Provide the (X, Y) coordinate of the cell's center where the given text is located.  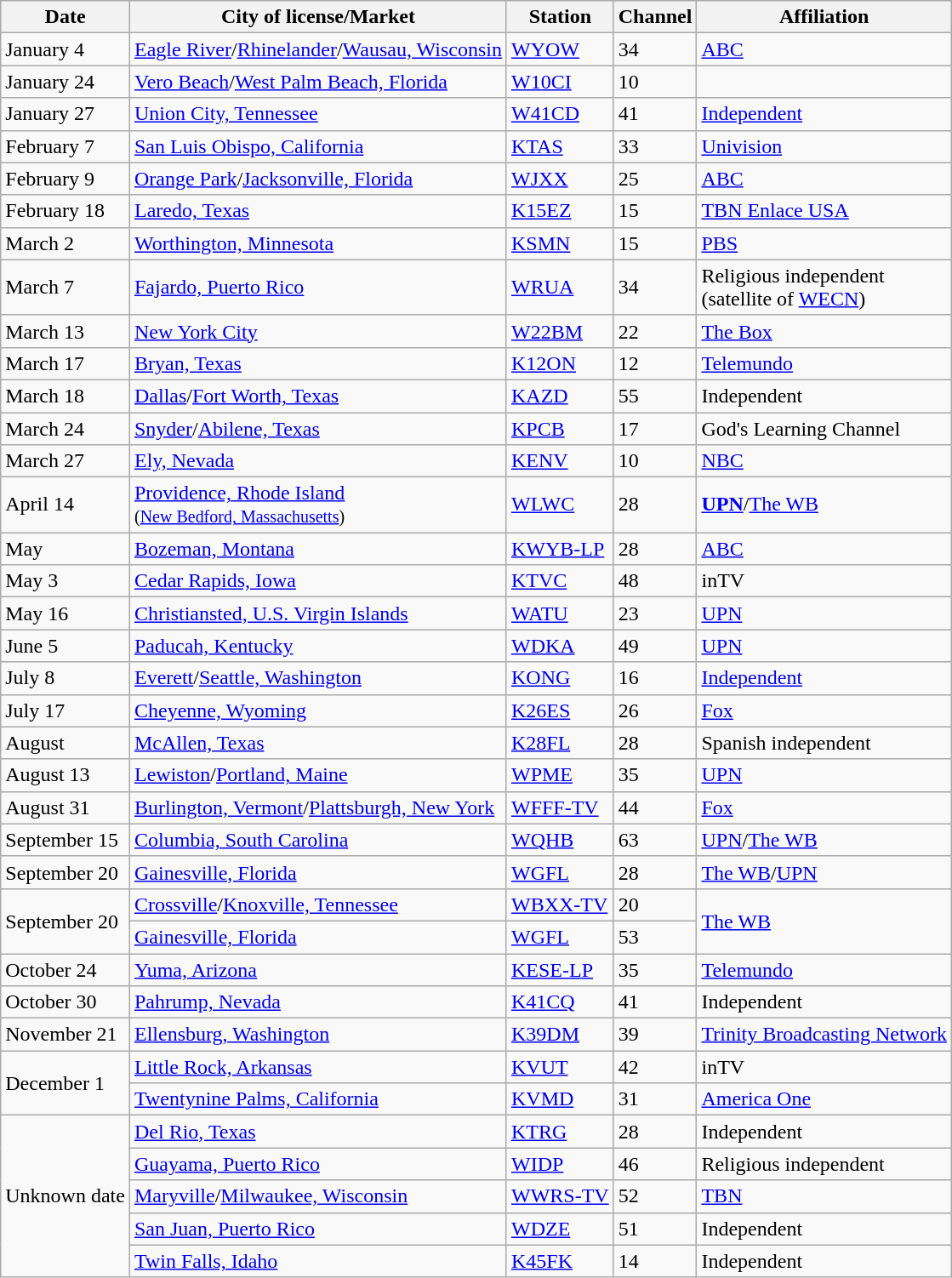
March 2 (66, 243)
39 (655, 1035)
W10CI (560, 82)
August (66, 743)
23 (655, 613)
WBXX-TV (560, 904)
K39DM (560, 1035)
July 8 (66, 678)
51 (655, 1229)
Twentynine Palms, California (318, 1099)
Religious independent (satellite of WECN) (824, 288)
Everett/Seattle, Washington (318, 678)
WIDP (560, 1164)
Bozeman, Montana (318, 549)
Little Rock, Arkansas (318, 1067)
February 9 (66, 179)
Twin Falls, Idaho (318, 1261)
February 7 (66, 146)
16 (655, 678)
Lewiston/Portland, Maine (318, 775)
January 24 (66, 82)
Dallas/Fort Worth, Texas (318, 396)
Spanish independent (824, 743)
Bryan, Texas (318, 363)
Providence, Rhode Island(New Bedford, Massachusetts) (318, 505)
Worthington, Minnesota (318, 243)
22 (655, 331)
WYOW (560, 49)
WLWC (560, 505)
20 (655, 904)
Burlington, Vermont/Plattsburgh, New York (318, 807)
42 (655, 1067)
May (66, 549)
September 15 (66, 840)
KESE-LP (560, 969)
Del Rio, Texas (318, 1132)
San Luis Obispo, California (318, 146)
W22BM (560, 331)
46 (655, 1164)
God's Learning Channel (824, 428)
Maryville/Milwaukee, Wisconsin (318, 1196)
Cedar Rapids, Iowa (318, 581)
KPCB (560, 428)
K41CQ (560, 1002)
March 13 (66, 331)
KVUT (560, 1067)
Orange Park/Jacksonville, Florida (318, 179)
Ely, Nevada (318, 461)
K45FK (560, 1261)
K26ES (560, 710)
The Box (824, 331)
Religious independent (824, 1164)
July 17 (66, 710)
WFFF-TV (560, 807)
March 17 (66, 363)
Laredo, Texas (318, 211)
TBN (824, 1196)
October 24 (66, 969)
Ellensburg, Washington (318, 1035)
Fajardo, Puerto Rico (318, 288)
January 27 (66, 114)
PBS (824, 243)
Affiliation (824, 17)
Pahrump, Nevada (318, 1002)
McAllen, Texas (318, 743)
Union City, Tennessee (318, 114)
Date (66, 17)
KVMD (560, 1099)
January 4 (66, 49)
Unknown date (66, 1196)
March 18 (66, 396)
53 (655, 937)
63 (655, 840)
WATU (560, 613)
K12ON (560, 363)
KSMN (560, 243)
The WB (824, 921)
Crossville/Knoxville, Tennessee (318, 904)
WJXX (560, 179)
KTVC (560, 581)
March 27 (66, 461)
April 14 (66, 505)
14 (655, 1261)
New York City (318, 331)
Univision (824, 146)
March 7 (66, 288)
17 (655, 428)
Paducah, Kentucky (318, 646)
12 (655, 363)
48 (655, 581)
K15EZ (560, 211)
June 5 (66, 646)
K28FL (560, 743)
Christiansted, U.S. Virgin Islands (318, 613)
KTRG (560, 1132)
City of license/Market (318, 17)
25 (655, 179)
Columbia, South Carolina (318, 840)
Guayama, Puerto Rico (318, 1164)
KAZD (560, 396)
W41CD (560, 114)
WQHB (560, 840)
KTAS (560, 146)
TBN Enlace USA (824, 211)
Station (560, 17)
March 24 (66, 428)
February 18 (66, 211)
America One (824, 1099)
August 31 (66, 807)
26 (655, 710)
KENV (560, 461)
Snyder/Abilene, Texas (318, 428)
December 1 (66, 1083)
San Juan, Puerto Rico (318, 1229)
May 16 (66, 613)
33 (655, 146)
KWYB-LP (560, 549)
NBC (824, 461)
October 30 (66, 1002)
Channel (655, 17)
52 (655, 1196)
55 (655, 396)
49 (655, 646)
WWRS-TV (560, 1196)
Trinity Broadcasting Network (824, 1035)
Vero Beach/West Palm Beach, Florida (318, 82)
The WB/UPN (824, 872)
WDZE (560, 1229)
Eagle River/Rhinelander/Wausau, Wisconsin (318, 49)
31 (655, 1099)
WDKA (560, 646)
44 (655, 807)
May 3 (66, 581)
KONG (560, 678)
November 21 (66, 1035)
WRUA (560, 288)
August 13 (66, 775)
Yuma, Arizona (318, 969)
WPME (560, 775)
Cheyenne, Wyoming (318, 710)
